Search for the cell housing the specified text and yield its (x, y) center coordinate. 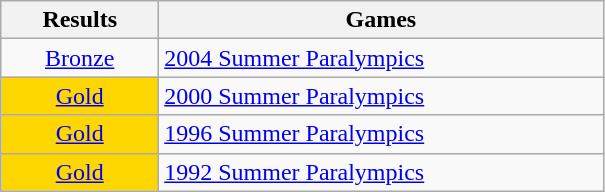
1996 Summer Paralympics (381, 134)
1992 Summer Paralympics (381, 172)
2000 Summer Paralympics (381, 96)
Bronze (80, 58)
Games (381, 20)
Results (80, 20)
2004 Summer Paralympics (381, 58)
